Scan for the cell matching the given text and deliver its [x, y] coordinate at center. 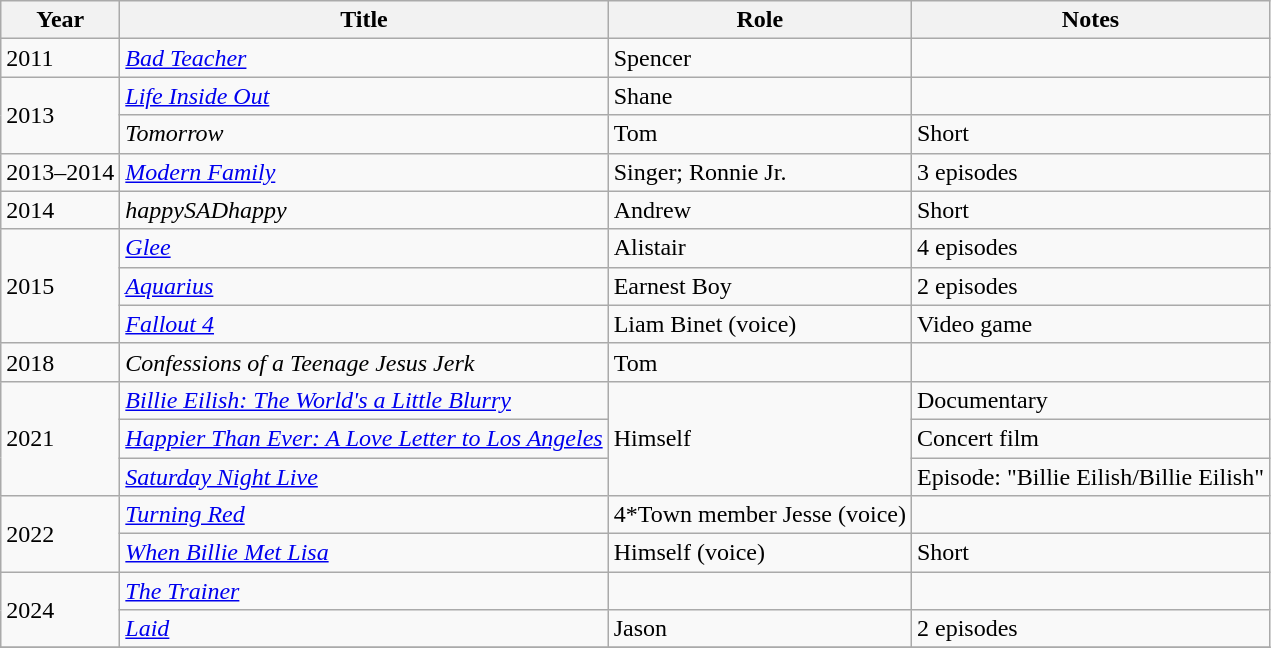
Bad Teacher [364, 58]
Video game [1090, 324]
Role [760, 20]
When Billie Met Lisa [364, 553]
4 episodes [1090, 248]
Confessions of a Teenage Jesus Jerk [364, 362]
2014 [60, 210]
2013 [60, 115]
Liam Binet (voice) [760, 324]
Episode: "Billie Eilish/Billie Eilish" [1090, 477]
Himself [760, 438]
Singer; Ronnie Jr. [760, 172]
2015 [60, 286]
2011 [60, 58]
happySADhappy [364, 210]
4*Town member Jesse (voice) [760, 515]
Alistair [760, 248]
2013–2014 [60, 172]
Life Inside Out [364, 96]
2022 [60, 534]
Jason [760, 629]
2018 [60, 362]
Earnest Boy [760, 286]
Notes [1090, 20]
2021 [60, 438]
3 episodes [1090, 172]
Spencer [760, 58]
Title [364, 20]
Glee [364, 248]
Laid [364, 629]
Andrew [760, 210]
Himself (voice) [760, 553]
Concert film [1090, 438]
Documentary [1090, 400]
Turning Red [364, 515]
Fallout 4 [364, 324]
Shane [760, 96]
2024 [60, 610]
Happier Than Ever: A Love Letter to Los Angeles [364, 438]
Tomorrow [364, 134]
Aquarius [364, 286]
Year [60, 20]
Billie Eilish: The World's a Little Blurry [364, 400]
Modern Family [364, 172]
The Trainer [364, 591]
Saturday Night Live [364, 477]
